Return the (X, Y) coordinate for the center point of the cell that contains the specified text.  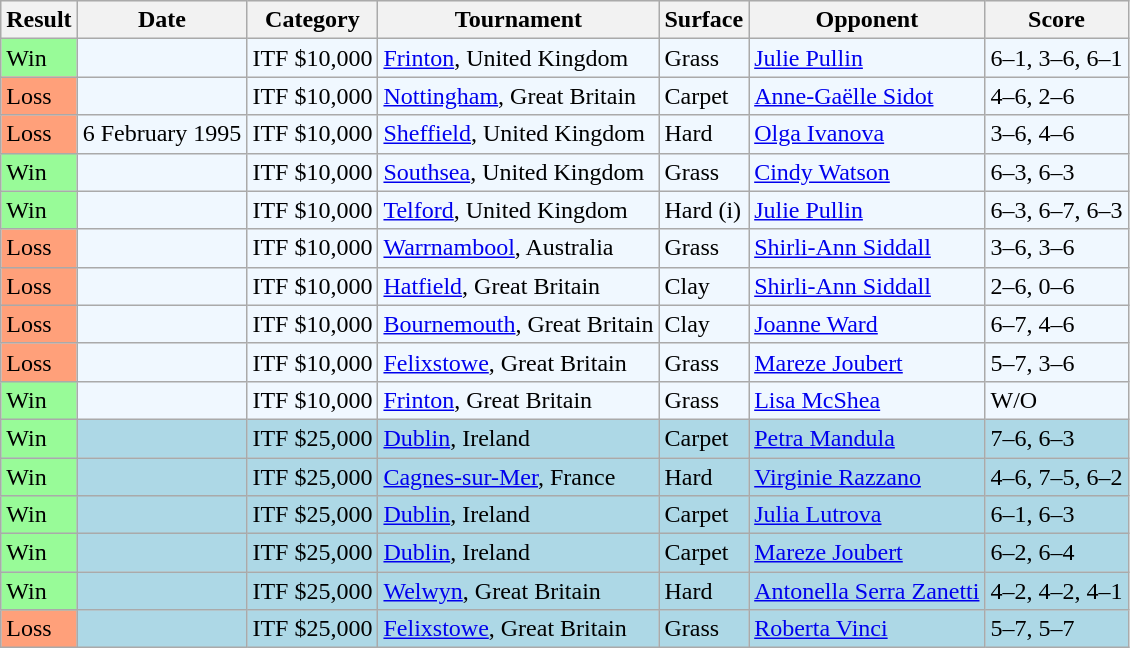
Hatfield, Great Britain (518, 286)
Southsea, United Kingdom (518, 172)
Sheffield, United Kingdom (518, 134)
Opponent (867, 20)
2–6, 0–6 (1056, 286)
4–6, 7–5, 6–2 (1056, 477)
Cindy Watson (867, 172)
Welwyn, Great Britain (518, 591)
6–1, 3–6, 6–1 (1056, 58)
6 February 1995 (162, 134)
Category (312, 20)
W/O (1056, 400)
Cagnes-sur-Mer, France (518, 477)
6–3, 6–3 (1056, 172)
Surface (704, 20)
6–1, 6–3 (1056, 515)
Petra Mandula (867, 438)
4–6, 2–6 (1056, 96)
7–6, 6–3 (1056, 438)
6–7, 4–6 (1056, 324)
Virginie Razzano (867, 477)
Anne-Gaëlle Sidot (867, 96)
Joanne Ward (867, 324)
Frinton, United Kingdom (518, 58)
Warrnambool, Australia (518, 248)
5–7, 3–6 (1056, 362)
Frinton, Great Britain (518, 400)
3–6, 4–6 (1056, 134)
6–2, 6–4 (1056, 553)
Antonella Serra Zanetti (867, 591)
Hard (i) (704, 210)
Lisa McShea (867, 400)
6–3, 6–7, 6–3 (1056, 210)
Telford, United Kingdom (518, 210)
Score (1056, 20)
3–6, 3–6 (1056, 248)
Result (39, 20)
Roberta Vinci (867, 629)
Julia Lutrova (867, 515)
Nottingham, Great Britain (518, 96)
Bournemouth, Great Britain (518, 324)
Tournament (518, 20)
4–2, 4–2, 4–1 (1056, 591)
Date (162, 20)
5–7, 5–7 (1056, 629)
Olga Ivanova (867, 134)
